For the text-containing cell, return its midpoint in (X, Y) coordinate format. 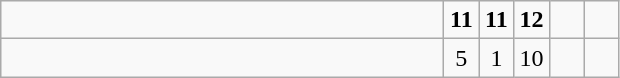
1 (496, 58)
5 (462, 58)
10 (532, 58)
12 (532, 20)
